Detect which cell encompasses the target text, then output its [X, Y] center coordinate. 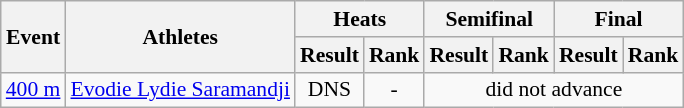
DNS [330, 90]
Event [34, 36]
did not advance [554, 90]
Athletes [180, 36]
Semifinal [488, 19]
Evodie Lydie Saramandji [180, 90]
Final [618, 19]
- [394, 90]
400 m [34, 90]
Heats [360, 19]
